Return the [X, Y] coordinate for the center point of the cell that contains the specified text.  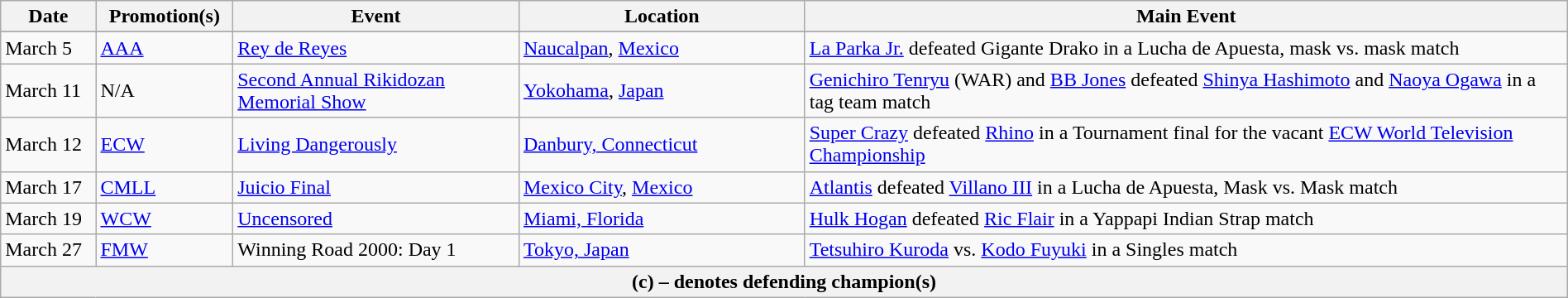
Event [376, 17]
Uncensored [376, 219]
Date [48, 17]
March 12 [48, 144]
Second Annual Rikidozan Memorial Show [376, 91]
N/A [165, 91]
March 27 [48, 250]
Tetsuhiro Kuroda vs. Kodo Fuyuki in a Singles match [1186, 250]
WCW [165, 219]
Hulk Hogan defeated Ric Flair in a Yappapi Indian Strap match [1186, 219]
CMLL [165, 187]
La Parka Jr. defeated Gigante Drako in a Lucha de Apuesta, mask vs. mask match [1186, 48]
March 5 [48, 48]
Tokyo, Japan [662, 250]
Yokohama, Japan [662, 91]
ECW [165, 144]
Promotion(s) [165, 17]
Miami, Florida [662, 219]
Naucalpan, Mexico [662, 48]
March 17 [48, 187]
Atlantis defeated Villano III in a Lucha de Apuesta, Mask vs. Mask match [1186, 187]
(c) – denotes defending champion(s) [784, 281]
Location [662, 17]
Main Event [1186, 17]
March 19 [48, 219]
Mexico City, Mexico [662, 187]
FMW [165, 250]
Juicio Final [376, 187]
Genichiro Tenryu (WAR) and BB Jones defeated Shinya Hashimoto and Naoya Ogawa in a tag team match [1186, 91]
AAA [165, 48]
March 11 [48, 91]
Rey de Reyes [376, 48]
Danbury, Connecticut [662, 144]
Living Dangerously [376, 144]
Winning Road 2000: Day 1 [376, 250]
Super Crazy defeated Rhino in a Tournament final for the vacant ECW World Television Championship [1186, 144]
